Output the (X, Y) coordinate of the center of the cell containing the given text.  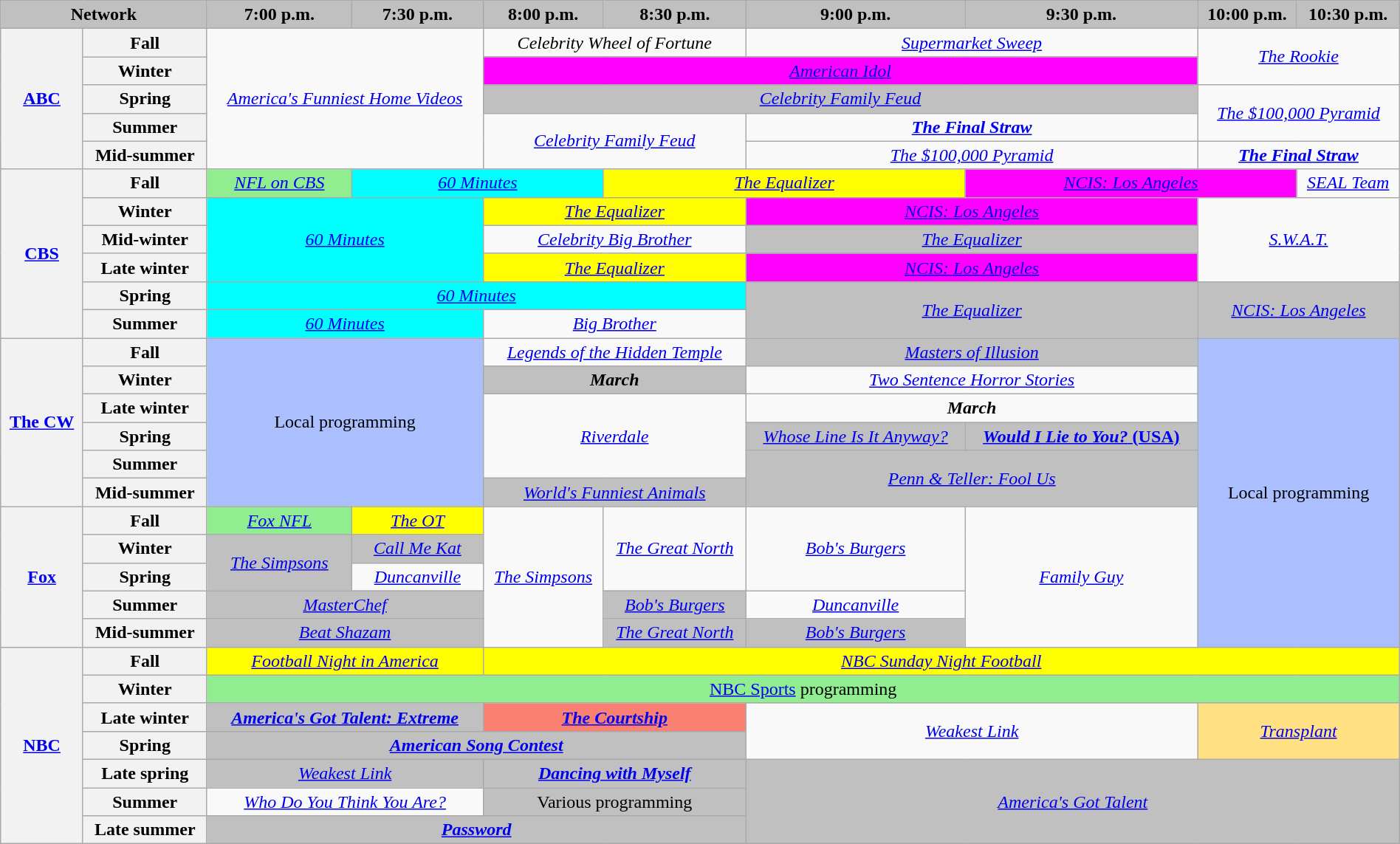
Would I Lie to You? (USA) (1081, 436)
Celebrity Wheel of Fortune (614, 43)
NBC (42, 745)
Fox NFL (279, 521)
Supermarket Sweep (972, 43)
Password (476, 830)
Whose Line Is It Anyway? (855, 436)
Riverdale (614, 436)
Family Guy (1081, 577)
Celebrity Big Brother (614, 239)
Masters of Illusion (972, 352)
CBS (42, 253)
9:00 p.m. (855, 15)
Transplant (1298, 731)
Mid-winter (145, 239)
Network (103, 15)
7:00 p.m. (279, 15)
Legends of the Hidden Temple (614, 352)
7:30 p.m. (418, 15)
Late spring (145, 773)
NBC Sports programming (803, 689)
Penn & Teller: Fool Us (972, 478)
The Courtship (614, 717)
America's Got Talent: Extreme (345, 717)
Call Me Kat (418, 549)
The Rookie (1298, 57)
Beat Shazam (345, 633)
SEAL Team (1348, 183)
Late summer (145, 830)
Dancing with Myself (614, 773)
Big Brother (614, 323)
Various programming (614, 801)
NFL on CBS (279, 183)
Football Night in America (345, 661)
Fox (42, 577)
NBC Sunday Night Football (941, 661)
8:30 p.m. (675, 15)
9:30 p.m. (1081, 15)
World's Funniest Animals (614, 493)
American Idol (840, 71)
S.W.A.T. (1298, 239)
10:00 p.m. (1247, 15)
America's Funniest Home Videos (345, 99)
America's Got Talent (1072, 801)
8:00 p.m. (543, 15)
MasterChef (345, 605)
The CW (42, 422)
Who Do You Think You Are? (345, 801)
The OT (418, 521)
Two Sentence Horror Stories (972, 380)
ABC (42, 99)
10:30 p.m. (1348, 15)
American Song Contest (476, 745)
